Output the (X, Y) coordinate of the center of the cell containing the given text.  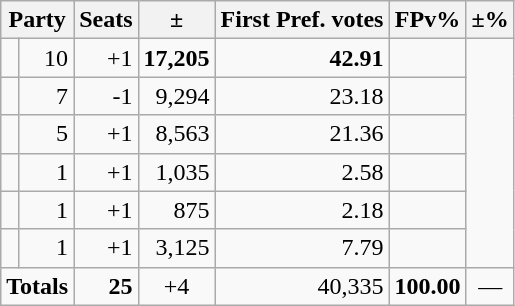
25 (106, 286)
17,205 (176, 58)
2.58 (302, 172)
Party (38, 20)
10 (46, 58)
First Pref. votes (302, 20)
23.18 (302, 96)
8,563 (176, 134)
7.79 (302, 248)
— (490, 286)
40,335 (302, 286)
875 (176, 210)
100.00 (428, 286)
1,035 (176, 172)
21.36 (302, 134)
5 (46, 134)
7 (46, 96)
±% (490, 20)
3,125 (176, 248)
Seats (106, 20)
42.91 (302, 58)
± (176, 20)
FPv% (428, 20)
2.18 (302, 210)
9,294 (176, 96)
Totals (38, 286)
+4 (176, 286)
-1 (106, 96)
